Provide the [X, Y] coordinate of the cell's center where the given text is located.  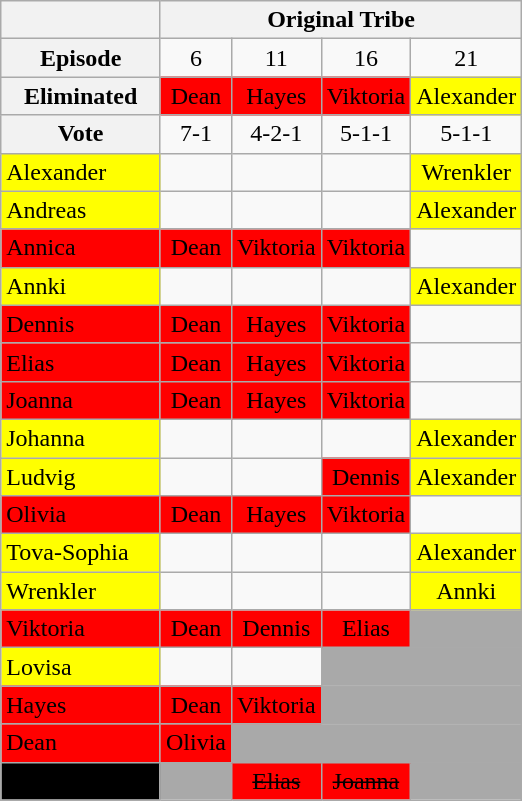
Tova-Sophia [81, 553]
Annica [81, 248]
6 [196, 58]
Vote [81, 134]
4-2-1 [277, 134]
Blood Revenge [81, 781]
16 [366, 58]
Original Tribe [340, 20]
Eliminated [81, 96]
Ludvig [81, 477]
Episode [81, 58]
21 [466, 58]
Lovisa [81, 667]
7-1 [196, 134]
Andreas [81, 210]
Johanna [81, 438]
11 [277, 58]
